Extract the (X, Y) coordinate from the center of the cell holding the provided text.  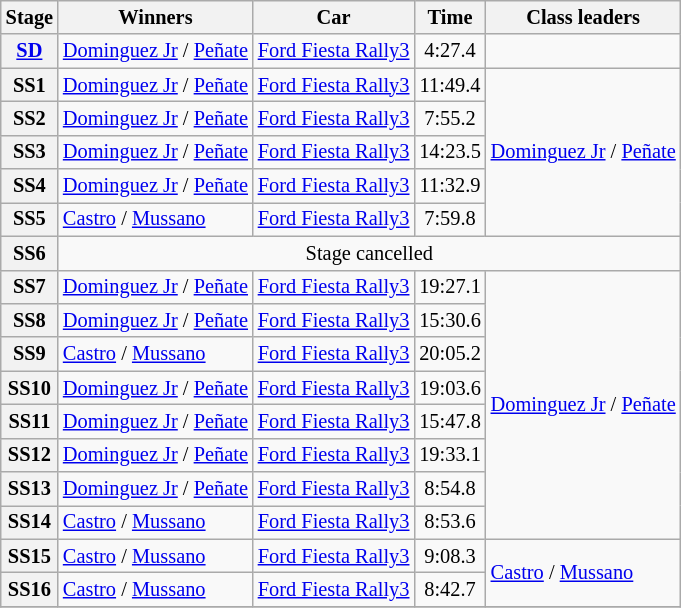
SS8 (30, 320)
Class leaders (584, 17)
SS4 (30, 186)
11:32.9 (450, 186)
SS7 (30, 287)
SS5 (30, 219)
9:08.3 (450, 556)
19:27.1 (450, 287)
Time (450, 17)
Stage (30, 17)
SS12 (30, 455)
Stage cancelled (370, 253)
SD (30, 51)
8:53.6 (450, 522)
14:23.5 (450, 152)
7:55.2 (450, 118)
15:47.8 (450, 421)
SS11 (30, 421)
Winners (156, 17)
19:03.6 (450, 388)
8:54.8 (450, 489)
Car (334, 17)
SS9 (30, 354)
SS1 (30, 85)
19:33.1 (450, 455)
20:05.2 (450, 354)
8:42.7 (450, 589)
SS6 (30, 253)
SS10 (30, 388)
SS15 (30, 556)
15:30.6 (450, 320)
SS14 (30, 522)
SS3 (30, 152)
SS2 (30, 118)
4:27.4 (450, 51)
SS16 (30, 589)
11:49.4 (450, 85)
7:59.8 (450, 219)
SS13 (30, 489)
